Capture the cell that displays the provided text and extract its (x, y) central coordinate. 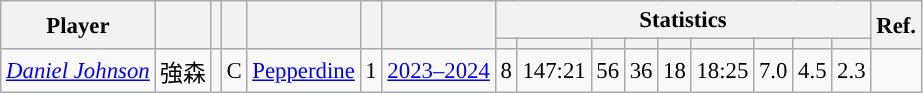
18 (674, 71)
36 (640, 71)
強森 (183, 71)
18:25 (722, 71)
8 (506, 71)
Ref. (896, 25)
Pepperdine (304, 71)
2023–2024 (438, 71)
4.5 (812, 71)
2.3 (852, 71)
147:21 (554, 71)
Daniel Johnson (78, 71)
7.0 (774, 71)
1 (371, 71)
Statistics (683, 20)
C (234, 71)
56 (608, 71)
Player (78, 25)
